Extract the [x, y] coordinate from the center of the cell holding the provided text.  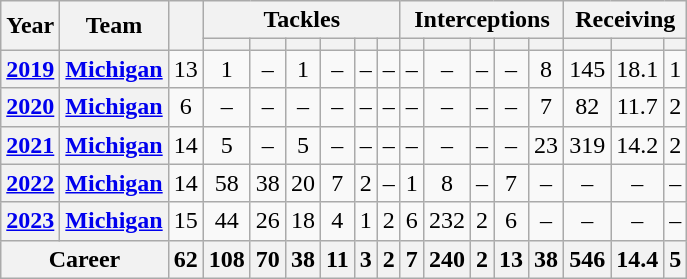
62 [186, 259]
82 [588, 107]
2023 [30, 221]
Interceptions [482, 20]
Team [114, 26]
11.7 [638, 107]
232 [446, 221]
145 [588, 69]
15 [186, 221]
319 [588, 145]
Receiving [626, 20]
26 [268, 221]
2021 [30, 145]
58 [226, 183]
2020 [30, 107]
11 [337, 259]
20 [302, 183]
4 [337, 221]
546 [588, 259]
14.4 [638, 259]
2022 [30, 183]
14.2 [638, 145]
3 [366, 259]
18.1 [638, 69]
2019 [30, 69]
Tackles [302, 20]
70 [268, 259]
18 [302, 221]
44 [226, 221]
108 [226, 259]
23 [546, 145]
240 [446, 259]
Career [84, 259]
Year [30, 26]
